Detect which cell encompasses the target text, then output its [X, Y] center coordinate. 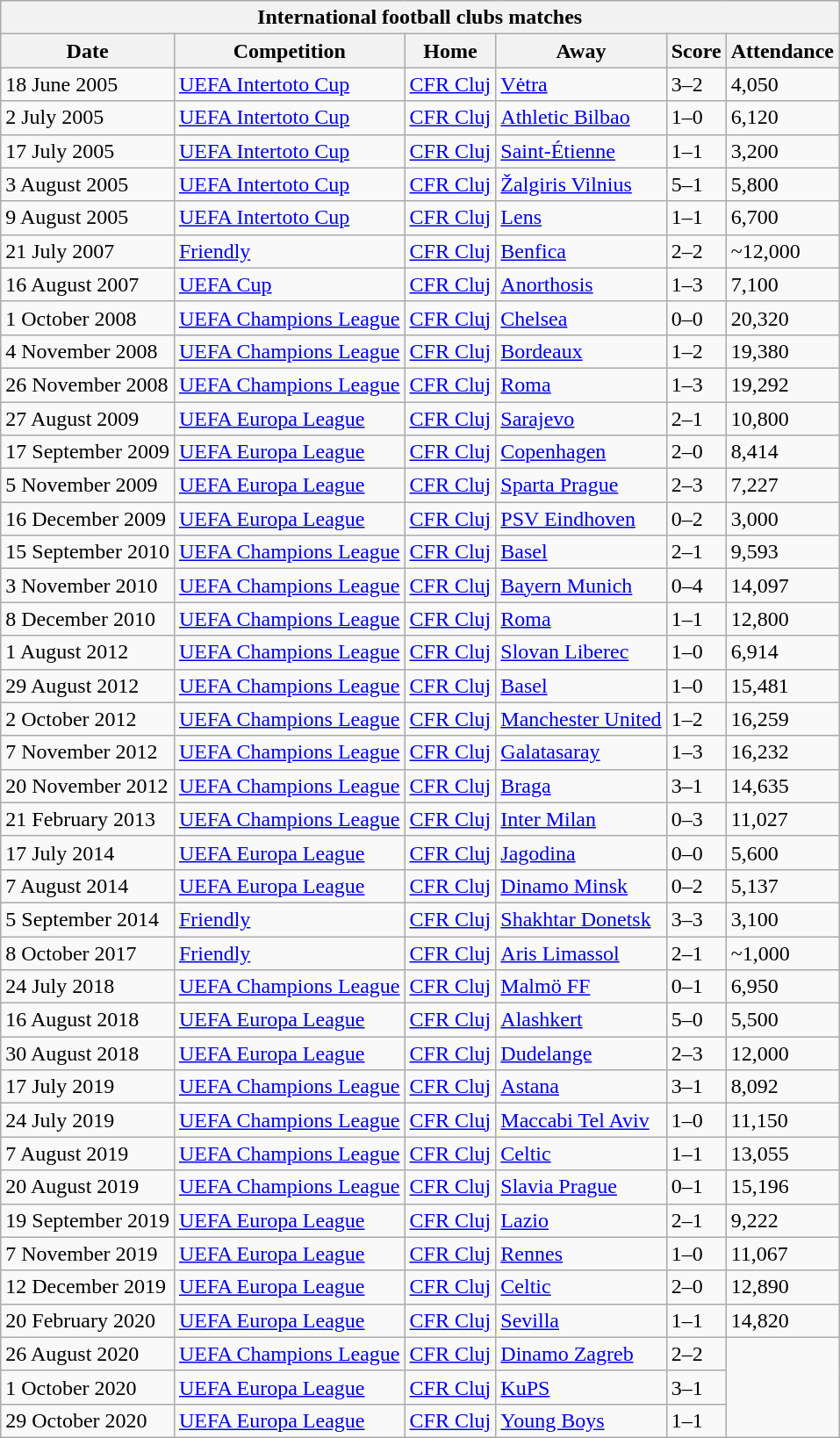
1 October 2020 [88, 1387]
6,914 [782, 652]
24 July 2018 [88, 987]
Dinamo Minsk [581, 886]
5,800 [782, 184]
11,067 [782, 1254]
Dinamo Zagreb [581, 1354]
Aris Limassol [581, 953]
Date [88, 51]
20 November 2012 [88, 786]
5,500 [782, 1020]
1 October 2008 [88, 318]
7,100 [782, 284]
13,055 [782, 1154]
Bordeaux [581, 351]
Attendance [782, 51]
16,232 [782, 752]
16 December 2009 [88, 519]
0–4 [696, 586]
Lazio [581, 1220]
Benfica [581, 251]
18 June 2005 [88, 84]
2 July 2005 [88, 118]
Sparta Prague [581, 485]
19,292 [782, 385]
11,150 [782, 1120]
16,259 [782, 719]
~12,000 [782, 251]
26 August 2020 [88, 1354]
5 November 2009 [88, 485]
5 September 2014 [88, 919]
4 November 2008 [88, 351]
3,000 [782, 519]
11,027 [782, 819]
6,120 [782, 118]
Braga [581, 786]
29 August 2012 [88, 686]
19,380 [782, 351]
19 September 2019 [88, 1220]
8,414 [782, 452]
Copenhagen [581, 452]
7 November 2012 [88, 752]
Manchester United [581, 719]
7 November 2019 [88, 1254]
12 December 2019 [88, 1287]
17 July 2005 [88, 151]
Away [581, 51]
Maccabi Tel Aviv [581, 1120]
20 February 2020 [88, 1320]
7 August 2014 [88, 886]
2 October 2012 [88, 719]
0–3 [696, 819]
9 August 2005 [88, 218]
10,800 [782, 419]
Athletic Bilbao [581, 118]
Shakhtar Donetsk [581, 919]
Sevilla [581, 1320]
14,820 [782, 1320]
8,092 [782, 1087]
Dudelange [581, 1053]
3–3 [696, 919]
Slovan Liberec [581, 652]
Jagodina [581, 852]
12,000 [782, 1053]
29 October 2020 [88, 1420]
24 July 2019 [88, 1120]
Competition [290, 51]
26 November 2008 [88, 385]
20,320 [782, 318]
PSV Eindhoven [581, 519]
4,050 [782, 84]
Chelsea [581, 318]
27 August 2009 [88, 419]
KuPS [581, 1387]
3 August 2005 [88, 184]
16 August 2007 [88, 284]
1 August 2012 [88, 652]
20 August 2019 [88, 1187]
8 October 2017 [88, 953]
21 February 2013 [88, 819]
6,700 [782, 218]
Slavia Prague [581, 1187]
Rennes [581, 1254]
7 August 2019 [88, 1154]
15,481 [782, 686]
14,097 [782, 586]
Home [450, 51]
Saint-Étienne [581, 151]
3 November 2010 [88, 586]
3,200 [782, 151]
Bayern Munich [581, 586]
6,950 [782, 987]
9,593 [782, 552]
5–0 [696, 1020]
Alashkert [581, 1020]
12,800 [782, 619]
16 August 2018 [88, 1020]
8 December 2010 [88, 619]
Galatasaray [581, 752]
3–2 [696, 84]
7,227 [782, 485]
Young Boys [581, 1420]
15 September 2010 [88, 552]
Sarajevo [581, 419]
30 August 2018 [88, 1053]
9,222 [782, 1220]
5–1 [696, 184]
Anorthosis [581, 284]
17 July 2019 [88, 1087]
21 July 2007 [88, 251]
International football clubs matches [420, 18]
12,890 [782, 1287]
5,600 [782, 852]
Inter Milan [581, 819]
Astana [581, 1087]
~1,000 [782, 953]
17 July 2014 [88, 852]
14,635 [782, 786]
17 September 2009 [88, 452]
3,100 [782, 919]
Vėtra [581, 84]
Score [696, 51]
Žalgiris Vilnius [581, 184]
5,137 [782, 886]
Malmö FF [581, 987]
UEFA Cup [290, 284]
15,196 [782, 1187]
Lens [581, 218]
